Find where the given text appears and provide that cell's center as (X, Y) coordinate. 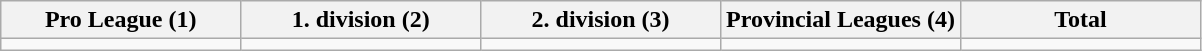
1. division (2) (361, 20)
Provincial Leagues (4) (841, 20)
Total (1080, 20)
Pro League (1) (121, 20)
2. division (3) (601, 20)
